For the text-containing cell, return its midpoint in (X, Y) coordinate format. 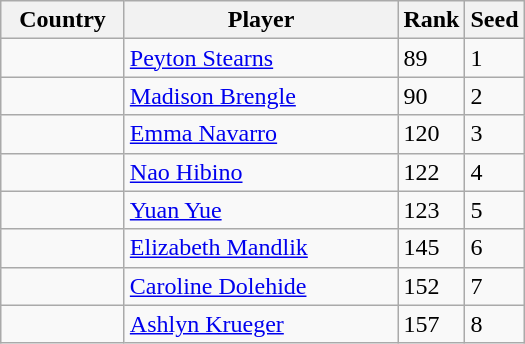
6 (494, 248)
120 (432, 134)
89 (432, 58)
90 (432, 96)
Player (261, 20)
Yuan Yue (261, 210)
Seed (494, 20)
Nao Hibino (261, 172)
152 (432, 286)
7 (494, 286)
Rank (432, 20)
Elizabeth Mandlik (261, 248)
Peyton Stearns (261, 58)
145 (432, 248)
1 (494, 58)
Ashlyn Krueger (261, 324)
4 (494, 172)
Emma Navarro (261, 134)
122 (432, 172)
3 (494, 134)
8 (494, 324)
5 (494, 210)
2 (494, 96)
123 (432, 210)
Caroline Dolehide (261, 286)
157 (432, 324)
Country (63, 20)
Madison Brengle (261, 96)
